Output the [X, Y] coordinate of the center of the cell containing the given text.  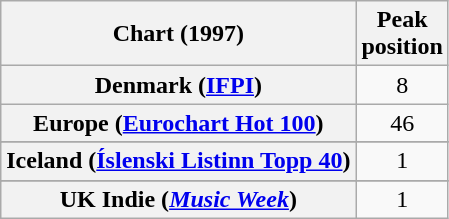
8 [402, 85]
46 [402, 123]
UK Indie (Music Week) [178, 199]
Iceland (Íslenski Listinn Topp 40) [178, 161]
Chart (1997) [178, 34]
Europe (Eurochart Hot 100) [178, 123]
Peakposition [402, 34]
Denmark (IFPI) [178, 85]
